Determine the [x, y] coordinate at the center of the cell enclosing the given text.  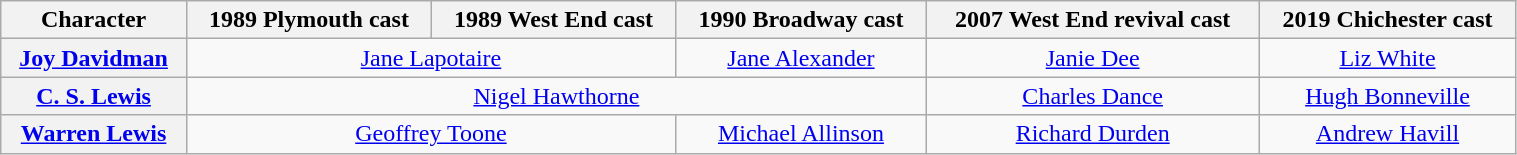
C. S. Lewis [94, 96]
Joy Davidman [94, 58]
Geoffrey Toone [430, 134]
1990 Broadway cast [802, 20]
Character [94, 20]
Warren Lewis [94, 134]
Hugh Bonneville [1388, 96]
Janie Dee [1092, 58]
Nigel Hawthorne [556, 96]
2007 West End revival cast [1092, 20]
Andrew Havill [1388, 134]
1989 West End cast [554, 20]
2019 Chichester cast [1388, 20]
Charles Dance [1092, 96]
Jane Alexander [802, 58]
Richard Durden [1092, 134]
1989 Plymouth cast [308, 20]
Jane Lapotaire [430, 58]
Liz White [1388, 58]
Michael Allinson [802, 134]
